Return (x, y) of the center of cell containing provided text 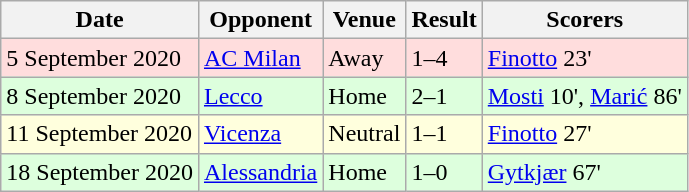
1–4 (444, 58)
Away (364, 58)
Alessandria (260, 172)
Scorers (584, 20)
Venue (364, 20)
AC Milan (260, 58)
5 September 2020 (100, 58)
8 September 2020 (100, 96)
1–0 (444, 172)
Neutral (364, 134)
11 September 2020 (100, 134)
Lecco (260, 96)
18 September 2020 (100, 172)
Vicenza (260, 134)
1–1 (444, 134)
Opponent (260, 20)
Finotto 23' (584, 58)
Finotto 27' (584, 134)
Gytkjær 67' (584, 172)
Mosti 10', Marić 86' (584, 96)
Date (100, 20)
Result (444, 20)
2–1 (444, 96)
